Provide the (X, Y) coordinate of the cell's center where the given text is located.  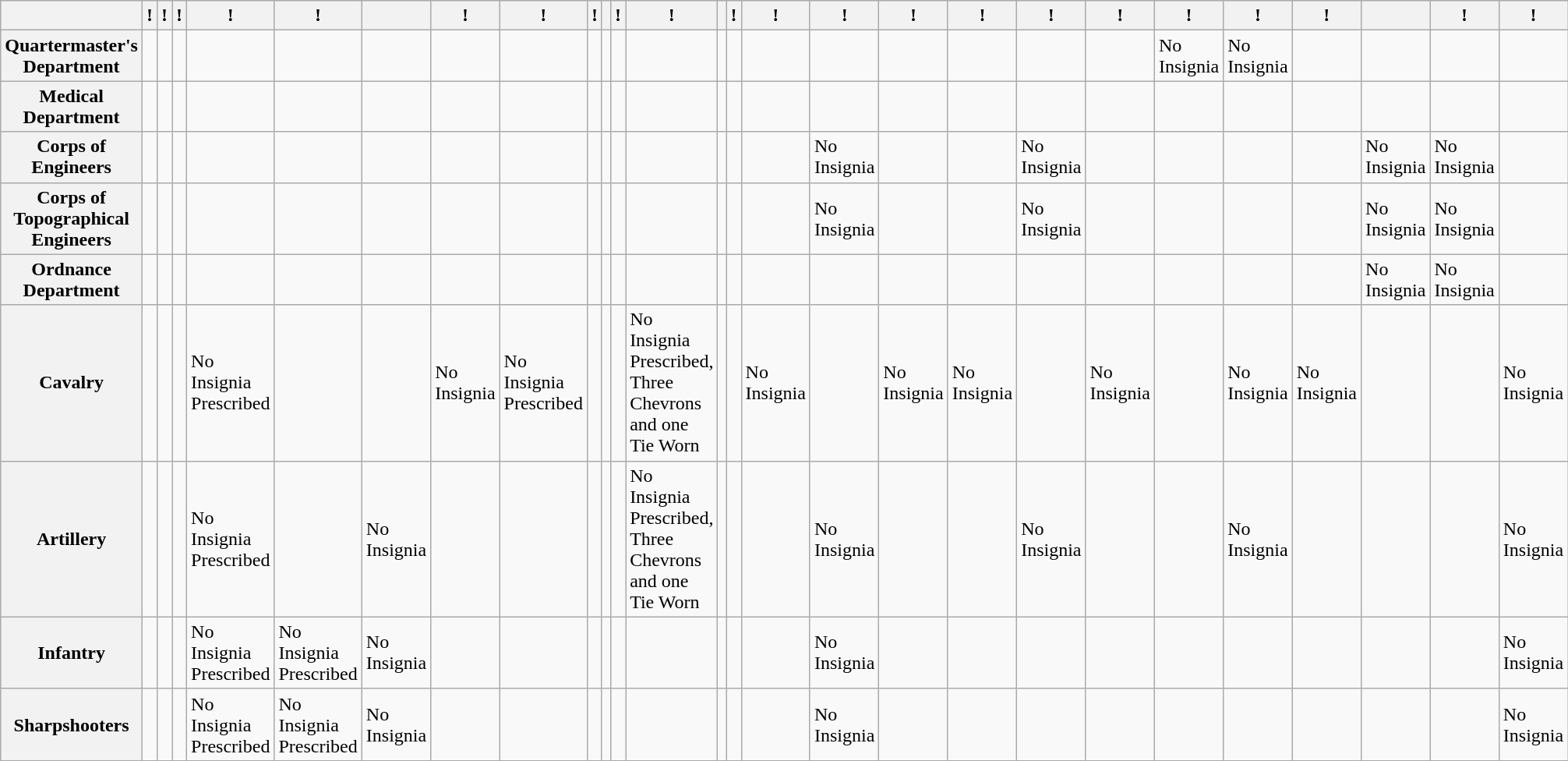
Artillery (72, 539)
Corps of Engineers (72, 158)
Medical Department (72, 106)
Ordnance Department (72, 279)
Quartermaster's Department (72, 56)
Cavalry (72, 383)
Corps of Topographical Engineers (72, 218)
Sharpshooters (72, 724)
Infantry (72, 653)
